Search for the cell housing the specified text and yield its (x, y) center coordinate. 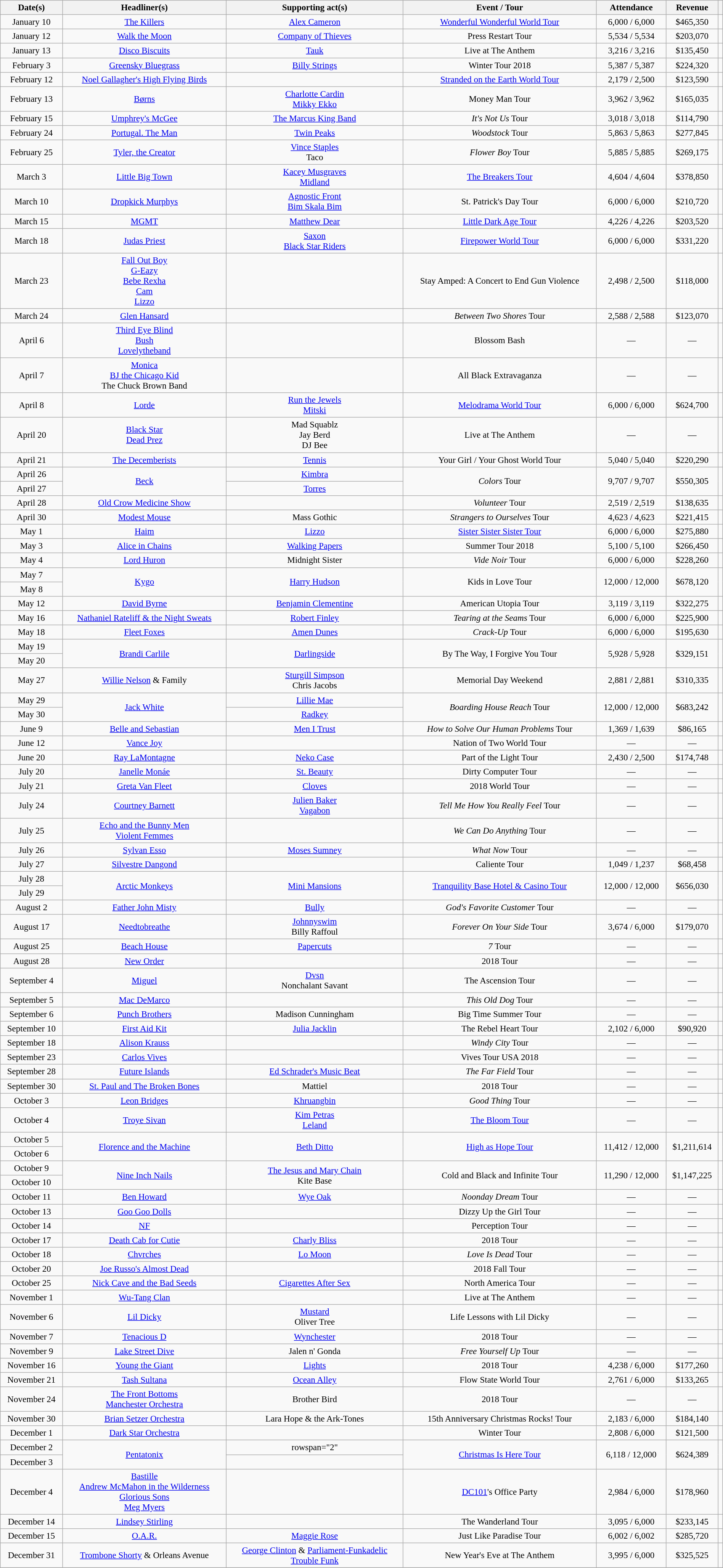
Colors Tour (500, 481)
Ocean Alley (315, 1380)
Wonderful Wonderful World Tour (500, 22)
$220,290 (692, 460)
$68,458 (692, 864)
Darlingside (315, 654)
$133,265 (692, 1380)
Summer Tour 2018 (500, 546)
$224,320 (692, 65)
Tranquility Base Hotel & Casino Tour (500, 885)
Billy Strings (315, 65)
October 14 (31, 1226)
$285,720 (692, 1536)
Woodstock Tour (500, 133)
Nathaniel Rateliff & the Night Sweats (144, 618)
American Utopia Tour (500, 604)
September 30 (31, 1086)
$624,700 (692, 405)
Matthew Dear (315, 221)
High as Hope Tour (500, 1146)
$178,960 (692, 1492)
Winter Tour 2018 (500, 65)
Tenacious D (144, 1337)
2018 Fall Tour (500, 1269)
Madison Cunningham (315, 1014)
Memorial Day Weekend (500, 680)
Needtobreathe (144, 927)
5,100 / 5,100 (631, 546)
Pentatonix (144, 1454)
$378,850 (692, 177)
January 10 (31, 22)
September 6 (31, 1014)
The Jesus and Mary ChainKite Base (315, 1175)
December 4 (31, 1492)
Boarding House Reach Tour (500, 707)
2,588 / 2,588 (631, 316)
September 23 (31, 1057)
January 12 (31, 36)
Date(s) (31, 8)
Revenue (692, 8)
5,534 / 5,534 (631, 36)
Perception Tour (500, 1226)
Judas Priest (144, 241)
April 8 (31, 405)
$121,500 (692, 1433)
Jalen n' Gonda (315, 1351)
Attendance (631, 8)
2,519 / 2,519 (631, 503)
Ray LaMontagne (144, 758)
July 24 (31, 806)
$465,350 (692, 22)
Jack White (144, 707)
Dizzy Up the Girl Tour (500, 1211)
Beach House (144, 946)
Moses Sumney (315, 850)
September 10 (31, 1029)
Fleet Foxes (144, 632)
$228,260 (692, 561)
Greensky Bluegrass (144, 65)
November 24 (31, 1399)
October 10 (31, 1182)
Dark Star Orchestra (144, 1433)
$177,260 (692, 1366)
$184,140 (692, 1419)
4,623 / 4,623 (631, 517)
May 19 (31, 647)
MGMT (144, 221)
Carlos Vives (144, 1057)
Maggie Rose (315, 1536)
Courtney Barnett (144, 806)
Lake Street Dive (144, 1351)
Kacey MusgravesMidland (315, 177)
Mattiel (315, 1086)
How to Solve Our Human Problems Tour (500, 729)
Press Restart Tour (500, 36)
$325,525 (692, 1556)
$90,920 (692, 1029)
7 Tour (500, 946)
Haim (144, 532)
Third Eye BlindBushLovelytheband (144, 341)
February 12 (31, 80)
October 3 (31, 1100)
June 20 (31, 758)
October 17 (31, 1240)
The Breakers Tour (500, 177)
3,119 / 3,119 (631, 604)
Goo Goo Dolls (144, 1211)
4,238 / 6,000 (631, 1366)
February 15 (31, 119)
Volunteer Tour (500, 503)
St. Paul and The Broken Bones (144, 1086)
2,498 / 2,500 (631, 281)
$123,590 (692, 80)
Wye Oak (315, 1197)
David Byrne (144, 604)
May 20 (31, 661)
$310,335 (692, 680)
Cigarettes After Sex (315, 1283)
Firepower World Tour (500, 241)
October 13 (31, 1211)
North America Tour (500, 1283)
2,808 / 6,000 (631, 1433)
Troye Sivan (144, 1120)
October 4 (31, 1120)
Belle and Sebastian (144, 729)
Chvrches (144, 1255)
November 1 (31, 1298)
4,226 / 4,226 (631, 221)
Dirty Computer Tour (500, 772)
$138,635 (692, 503)
MustardOliver Tree (315, 1317)
The Wanderland Tour (500, 1521)
Beck (144, 481)
April 6 (31, 341)
November 16 (31, 1366)
August 2 (31, 908)
Brandi Carlile (144, 654)
Your Girl / Your Ghost World Tour (500, 460)
April 28 (31, 503)
Khruangbin (315, 1100)
DvsnNonchalant Savant (315, 981)
Kids in Love Tour (500, 582)
New Order (144, 961)
$233,145 (692, 1521)
March 10 (31, 202)
Crack-Up Tour (500, 632)
O.A.R. (144, 1536)
Lorde (144, 405)
SaxonBlack Star Riders (315, 241)
May 7 (31, 575)
Lizzo (315, 532)
August 28 (31, 961)
Company of Thieves (315, 36)
July 21 (31, 786)
March 24 (31, 316)
DC101's Office Party (500, 1492)
Life Lessons with Lil Dicky (500, 1317)
Echo and the Bunny MenViolent Femmes (144, 831)
15th Anniversary Christmas Rocks! Tour (500, 1419)
The Bloom Tour (500, 1120)
Little Big Town (144, 177)
6,002 / 6,002 (631, 1536)
Money Man Tour (500, 99)
Walking Papers (315, 546)
June 12 (31, 743)
Event / Tour (500, 8)
September 5 (31, 1000)
$174,748 (692, 758)
$179,070 (692, 927)
$1,147,225 (692, 1175)
Noonday Dream Tour (500, 1197)
$114,790 (692, 119)
Tyler, the Creator (144, 153)
February 3 (31, 65)
Fall Out BoyG-EazyBebe RexhaCamLizzo (144, 281)
Ben Howard (144, 1197)
Leon Bridges (144, 1100)
The Marcus King Band (315, 119)
Strangers to Ourselves Tour (500, 517)
2,102 / 6,000 (631, 1029)
November 7 (31, 1337)
Cold and Black and Infinite Tour (500, 1175)
Charlotte CardinMikky Ekko (315, 99)
$656,030 (692, 885)
$86,165 (692, 729)
May 18 (31, 632)
Blossom Bash (500, 341)
Melodrama World Tour (500, 405)
Torres (315, 488)
Disco Biscuits (144, 51)
May 1 (31, 532)
$683,242 (692, 707)
2,430 / 2,500 (631, 758)
Radkey (315, 715)
3,674 / 6,000 (631, 927)
June 9 (31, 729)
December 3 (31, 1462)
Sylvan Esso (144, 850)
October 5 (31, 1139)
Børns (144, 99)
Miguel (144, 981)
Death Cab for Cutie (144, 1240)
December 14 (31, 1521)
St. Beauty (315, 772)
Winter Tour (500, 1433)
Julien BakerVagabon (315, 806)
Sister Sister Sister Tour (500, 532)
April 21 (31, 460)
This Old Dog Tour (500, 1000)
July 28 (31, 879)
Alice in Chains (144, 546)
August 17 (31, 927)
$266,450 (692, 546)
$195,630 (692, 632)
Vives Tour USA 2018 (500, 1057)
We Can Do Anything Tour (500, 831)
By The Way, I Forgive You Tour (500, 654)
Just Like Paradise Tour (500, 1536)
Sturgill SimpsonChris Jacobs (315, 680)
Tash Sultana (144, 1380)
The Rebel Heart Tour (500, 1029)
Young the Giant (144, 1366)
Part of the Light Tour (500, 758)
October 6 (31, 1154)
Future Islands (144, 1072)
Nick Cave and the Bad Seeds (144, 1283)
Lil Dicky (144, 1317)
Tauk (315, 51)
Cloves (315, 786)
Black StarDead Prez (144, 435)
5,387 / 5,387 (631, 65)
Lord Huron (144, 561)
December 31 (31, 1556)
December 15 (31, 1536)
3,995 / 6,000 (631, 1556)
9,707 / 9,707 (631, 481)
1,049 / 1,237 (631, 864)
March 23 (31, 281)
Kim PetrasLeland (315, 1120)
Bully (315, 908)
Silvestre Dangond (144, 864)
Lillie Mae (315, 700)
Brian Setzer Orchestra (144, 1419)
Christmas Is Here Tour (500, 1454)
July 29 (31, 893)
Julia Jacklin (315, 1029)
January 13 (31, 51)
Vince StaplesTaco (315, 153)
Florence and the Machine (144, 1146)
Harry Hudson (315, 582)
Glen Hansard (144, 316)
The Killers (144, 22)
Willie Nelson & Family (144, 680)
Agnostic FrontBim Skala Bim (315, 202)
Alison Krauss (144, 1043)
April 27 (31, 488)
Run the JewelsMitski (315, 405)
Dropkick Murphys (144, 202)
2,183 / 6,000 (631, 1419)
Punch Brothers (144, 1014)
3,018 / 3,018 (631, 119)
$329,151 (692, 654)
May 27 (31, 680)
$269,175 (692, 153)
October 9 (31, 1168)
St. Patrick's Day Tour (500, 202)
$331,220 (692, 241)
Lindsey Stirling (144, 1521)
Charly Bliss (315, 1240)
Flow State World Tour (500, 1380)
September 4 (31, 981)
Greta Van Fleet (144, 786)
5,928 / 5,928 (631, 654)
Caliente Tour (500, 864)
May 30 (31, 715)
3,216 / 3,216 (631, 51)
April 20 (31, 435)
Modest Mouse (144, 517)
Amen Dunes (315, 632)
Ed Schrader's Music Beat (315, 1072)
July 25 (31, 831)
1,369 / 1,639 (631, 729)
JohnnyswimBilly Raffoul (315, 927)
Flower Boy Tour (500, 153)
Mad SquablzJay BerdDJ Bee (315, 435)
2,179 / 2,500 (631, 80)
Kygo (144, 582)
The Decemberists (144, 460)
April 30 (31, 517)
Neko Case (315, 758)
Tell Me How You Really Feel Tour (500, 806)
BastilleAndrew McMahon in the WildernessGlorious SonsMeg Myers (144, 1492)
May 4 (31, 561)
4,604 / 4,604 (631, 177)
Robert Finley (315, 618)
May 8 (31, 589)
November 30 (31, 1419)
Forever On Your Side Tour (500, 927)
Old Crow Medicine Show (144, 503)
November 6 (31, 1317)
Beth Ditto (315, 1146)
$210,720 (692, 202)
God's Favorite Customer Tour (500, 908)
Twin Peaks (315, 133)
Joe Russo's Almost Dead (144, 1269)
February 25 (31, 153)
$678,120 (692, 582)
It's Not Us Tour (500, 119)
Stranded on the Earth World Tour (500, 80)
November 21 (31, 1380)
Mini Mansions (315, 885)
Noel Gallagher's High Flying Birds (144, 80)
3,962 / 3,962 (631, 99)
Trombone Shorty & Orleans Avenue (144, 1556)
Headliner(s) (144, 8)
rowspan="2" (315, 1448)
October 25 (31, 1283)
May 12 (31, 604)
October 20 (31, 1269)
$221,415 (692, 517)
The Far Field Tour (500, 1072)
December 1 (31, 1433)
Tennis (315, 460)
Umphrey's McGee (144, 119)
$322,275 (692, 604)
11,412 / 12,000 (631, 1146)
May 3 (31, 546)
NF (144, 1226)
$624,389 (692, 1454)
May 29 (31, 700)
$550,305 (692, 481)
First Aid Kit (144, 1029)
All Black Extravaganza (500, 376)
December 2 (31, 1448)
Supporting act(s) (315, 8)
Portugal. The Man (144, 133)
Free Yourself Up Tour (500, 1351)
$1,211,614 (692, 1146)
Walk the Moon (144, 36)
Nation of Two World Tour (500, 743)
Good Thing Tour (500, 1100)
September 18 (31, 1043)
$275,880 (692, 532)
$203,070 (692, 36)
February 24 (31, 133)
February 13 (31, 99)
Benjamin Clementine (315, 604)
New Year's Eve at The Anthem (500, 1556)
Midnight Sister (315, 561)
2,881 / 2,881 (631, 680)
Tearing at the Seams Tour (500, 618)
5,040 / 5,040 (631, 460)
2018 World Tour (500, 786)
Men I Trust (315, 729)
July 27 (31, 864)
Papercuts (315, 946)
5,885 / 5,885 (631, 153)
Little Dark Age Tour (500, 221)
$165,035 (692, 99)
11,290 / 12,000 (631, 1175)
3,095 / 6,000 (631, 1521)
July 26 (31, 850)
Arctic Monkeys (144, 885)
March 15 (31, 221)
October 11 (31, 1197)
The Ascension Tour (500, 981)
October 18 (31, 1255)
Wynchester (315, 1337)
Stay Amped: A Concert to End Gun Violence (500, 281)
May 16 (31, 618)
August 25 (31, 946)
Between Two Shores Tour (500, 316)
Wu-Tang Clan (144, 1298)
The Front BottomsManchester Orchestra (144, 1399)
$118,000 (692, 281)
$123,070 (692, 316)
March 18 (31, 241)
Vance Joy (144, 743)
George Clinton & Parliament-FunkadelicTrouble Funk (315, 1556)
$135,450 (692, 51)
March 3 (31, 177)
6,118 / 12,000 (631, 1454)
Father John Misty (144, 908)
Love Is Dead Tour (500, 1255)
Nine Inch Nails (144, 1175)
$277,845 (692, 133)
Lights (315, 1366)
Alex Cameron (315, 22)
MonicaBJ the Chicago KidThe Chuck Brown Band (144, 376)
Big Time Summer Tour (500, 1014)
Vide Noir Tour (500, 561)
$225,900 (692, 618)
Brother Bird (315, 1399)
Lo Moon (315, 1255)
Mac DeMarco (144, 1000)
Lara Hope & the Ark-Tones (315, 1419)
2,984 / 6,000 (631, 1492)
Janelle Monáe (144, 772)
April 7 (31, 376)
September 28 (31, 1072)
Kimbra (315, 474)
November 9 (31, 1351)
2,761 / 6,000 (631, 1380)
Windy City Tour (500, 1043)
What Now Tour (500, 850)
July 20 (31, 772)
April 26 (31, 474)
5,863 / 5,863 (631, 133)
$203,520 (692, 221)
Mass Gothic (315, 517)
